Find where the given text appears and provide that cell's center as [x, y] coordinate. 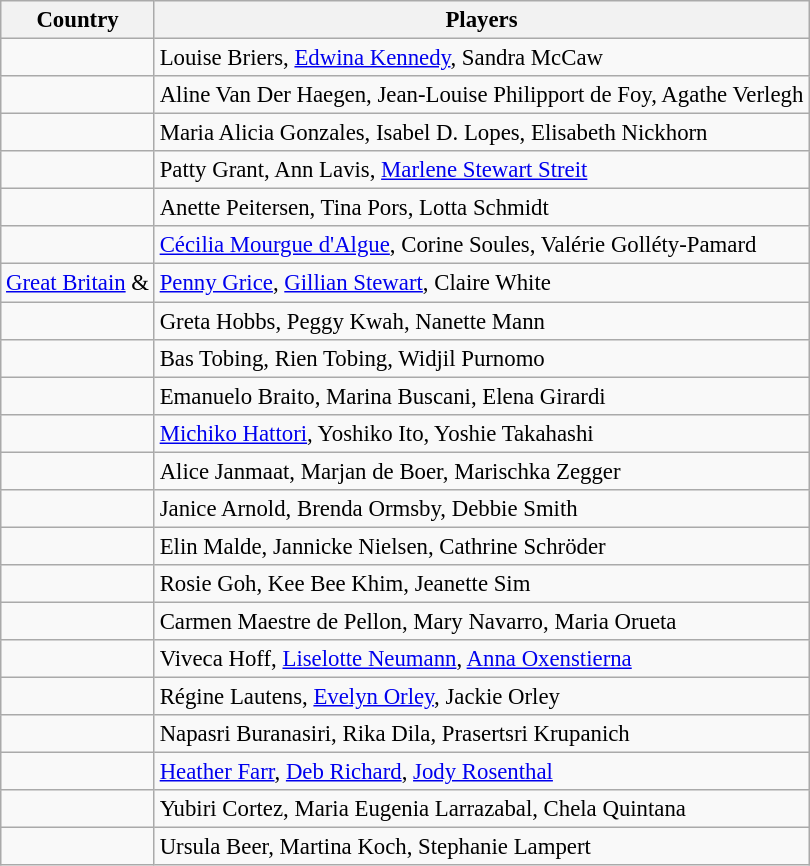
Bas Tobing, Rien Tobing, Widjil Purnomo [481, 358]
Greta Hobbs, Peggy Kwah, Nanette Mann [481, 321]
Elin Malde, Jannicke Nielsen, Cathrine Schröder [481, 546]
Patty Grant, Ann Lavis, Marlene Stewart Streit [481, 170]
Alice Janmaat, Marjan de Boer, Marischka Zegger [481, 471]
Régine Lautens, Evelyn Orley, Jackie Orley [481, 697]
Yubiri Cortez, Maria Eugenia Larrazabal, Chela Quintana [481, 809]
Napasri Buranasiri, Rika Dila, Prasertsri Krupanich [481, 734]
Great Britain & [78, 283]
Viveca Hoff, Liselotte Neumann, Anna Oxenstierna [481, 659]
Janice Arnold, Brenda Ormsby, Debbie Smith [481, 509]
Players [481, 20]
Anette Peitersen, Tina Pors, Lotta Schmidt [481, 208]
Aline Van Der Haegen, Jean-Louise Philipport de Foy, Agathe Verlegh [481, 95]
Carmen Maestre de Pellon, Mary Navarro, Maria Orueta [481, 621]
Emanuelo Braito, Marina Buscani, Elena Girardi [481, 396]
Ursula Beer, Martina Koch, Stephanie Lampert [481, 847]
Penny Grice, Gillian Stewart, Claire White [481, 283]
Maria Alicia Gonzales, Isabel D. Lopes, Elisabeth Nickhorn [481, 133]
Michiko Hattori, Yoshiko Ito, Yoshie Takahashi [481, 433]
Country [78, 20]
Heather Farr, Deb Richard, Jody Rosenthal [481, 772]
Louise Briers, Edwina Kennedy, Sandra McCaw [481, 58]
Rosie Goh, Kee Bee Khim, Jeanette Sim [481, 584]
Cécilia Mourgue d'Algue, Corine Soules, Valérie Golléty-Pamard [481, 245]
